For the text-containing cell, return its midpoint in (X, Y) coordinate format. 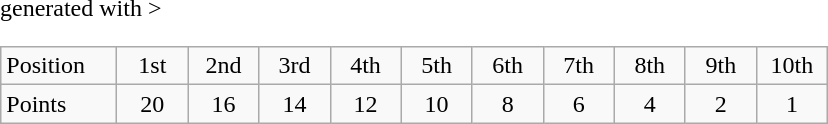
1 (792, 104)
6th (508, 66)
16 (224, 104)
2nd (224, 66)
12 (366, 104)
6 (578, 104)
5th (436, 66)
10 (436, 104)
10th (792, 66)
20 (152, 104)
7th (578, 66)
8 (508, 104)
Points (59, 104)
14 (294, 104)
4 (650, 104)
Position (59, 66)
8th (650, 66)
1st (152, 66)
4th (366, 66)
3rd (294, 66)
9th (720, 66)
2 (720, 104)
